Detect which cell encompasses the target text, then output its [X, Y] center coordinate. 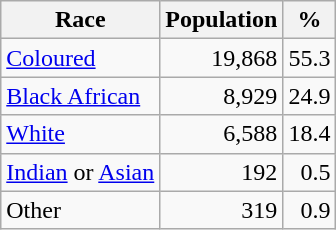
19,868 [222, 58]
192 [222, 172]
24.9 [310, 96]
Other [80, 210]
Indian or Asian [80, 172]
55.3 [310, 58]
6,588 [222, 134]
319 [222, 210]
Black African [80, 96]
% [310, 20]
White [80, 134]
0.5 [310, 172]
0.9 [310, 210]
Race [80, 20]
8,929 [222, 96]
18.4 [310, 134]
Coloured [80, 58]
Population [222, 20]
